Extract the (X, Y) coordinate from the center of the cell holding the provided text.  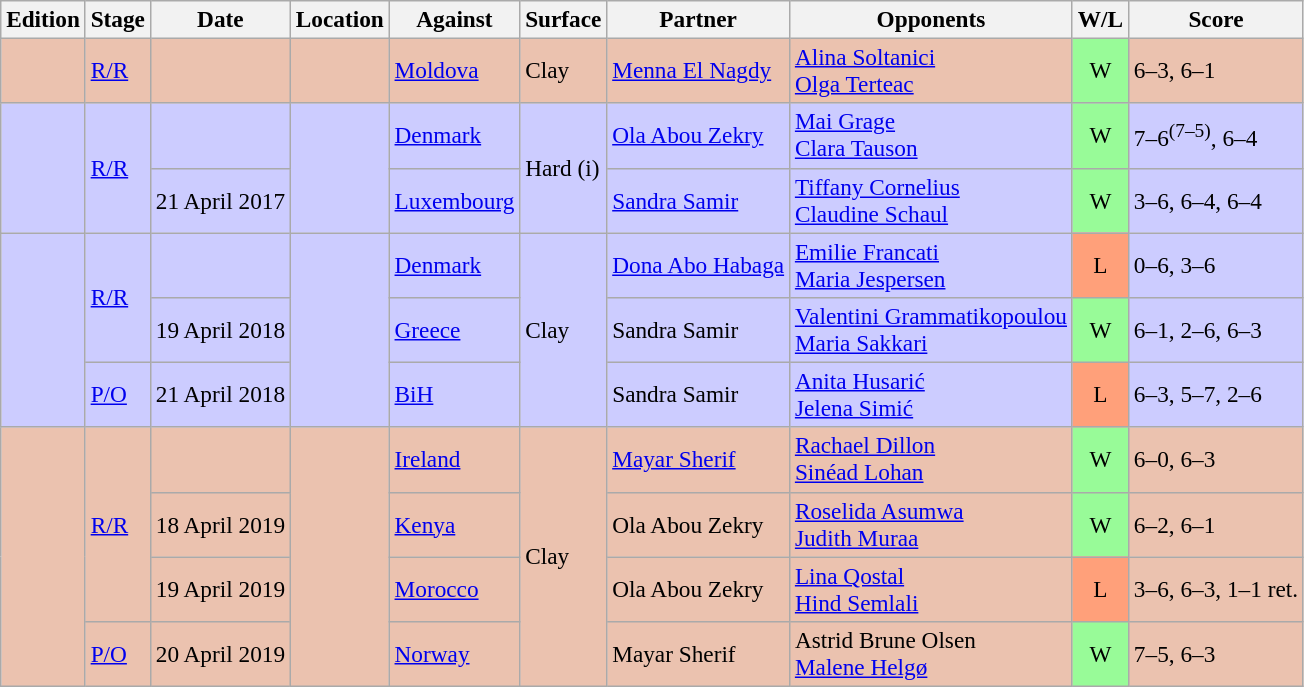
Emilie Francati Maria Jespersen (930, 264)
Anita Husarić Jelena Simić (930, 394)
BiH (454, 394)
Location (340, 19)
Luxembourg (454, 200)
6–0, 6–3 (1216, 460)
Score (1216, 19)
Menna El Nagdy (698, 70)
7–6(7–5), 6–4 (1216, 136)
Mai Grage Clara Tauson (930, 136)
3–6, 6–4, 6–4 (1216, 200)
Surface (564, 19)
21 April 2018 (220, 394)
3–6, 6–3, 1–1 ret. (1216, 588)
19 April 2019 (220, 588)
Partner (698, 19)
6–3, 5–7, 2–6 (1216, 394)
Moldova (454, 70)
7–5, 6–3 (1216, 654)
6–1, 2–6, 6–3 (1216, 330)
Edition (44, 19)
Greece (454, 330)
Rachael Dillon Sinéad Lohan (930, 460)
Roselida Asumwa Judith Muraa (930, 524)
Morocco (454, 588)
6–2, 6–1 (1216, 524)
Date (220, 19)
Hard (i) (564, 168)
Stage (118, 19)
W/L (1100, 19)
Norway (454, 654)
Against (454, 19)
Alina Soltanici Olga Terteac (930, 70)
Lina Qostal Hind Semlali (930, 588)
Kenya (454, 524)
Valentini Grammatikopoulou Maria Sakkari (930, 330)
18 April 2019 (220, 524)
6–3, 6–1 (1216, 70)
Opponents (930, 19)
19 April 2018 (220, 330)
Astrid Brune Olsen Malene Helgø (930, 654)
20 April 2019 (220, 654)
Ireland (454, 460)
Dona Abo Habaga (698, 264)
21 April 2017 (220, 200)
0–6, 3–6 (1216, 264)
Tiffany Cornelius Claudine Schaul (930, 200)
